Provide the [x, y] coordinate of the cell's center where the given text is located.  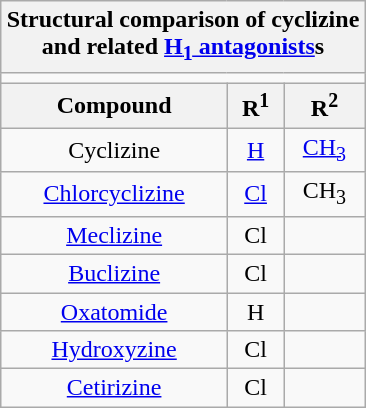
R1 [256, 106]
Cyclizine [114, 150]
Structural comparison of cyclizine and related H1 antagonistss [183, 36]
R2 [324, 106]
Compound [114, 106]
Buclizine [114, 273]
Hydroxyzine [114, 350]
Meclizine [114, 235]
Oxatomide [114, 312]
Chlorcyclizine [114, 194]
Cetirizine [114, 388]
